For the text-containing cell, return its midpoint in (x, y) coordinate format. 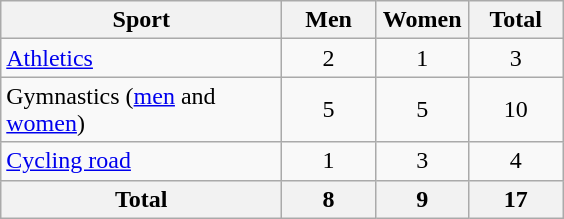
8 (329, 199)
10 (516, 110)
17 (516, 199)
4 (516, 161)
Sport (142, 20)
2 (329, 58)
Athletics (142, 58)
Gymnastics (men and women) (142, 110)
Cycling road (142, 161)
Men (329, 20)
Women (422, 20)
9 (422, 199)
